Scan for the cell matching the given text and deliver its (X, Y) coordinate at center. 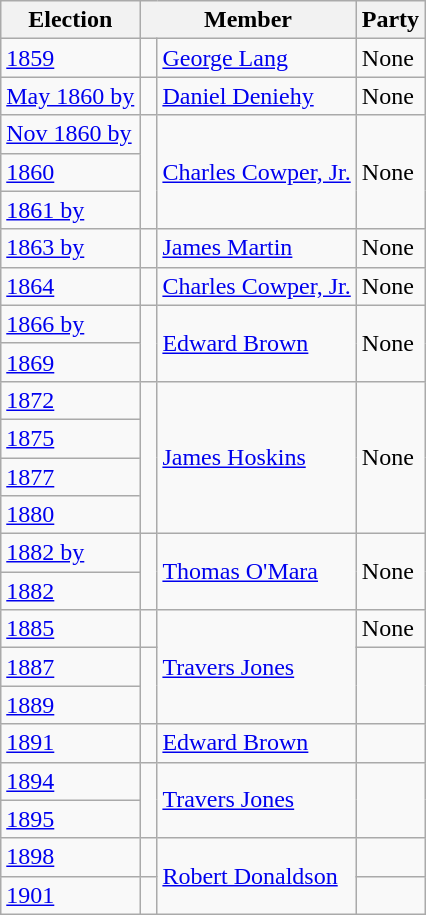
Thomas O'Mara (256, 572)
May 1860 by (70, 96)
1863 by (70, 248)
1901 (70, 895)
George Lang (256, 58)
1877 (70, 477)
Election (70, 20)
1875 (70, 438)
Party (390, 20)
1866 by (70, 324)
1882 by (70, 553)
James Hoskins (256, 457)
1887 (70, 667)
1869 (70, 362)
Member (248, 20)
1895 (70, 819)
1882 (70, 591)
1872 (70, 400)
James Martin (256, 248)
1860 (70, 172)
1880 (70, 515)
1891 (70, 743)
1898 (70, 857)
Nov 1860 by (70, 134)
1859 (70, 58)
1889 (70, 705)
1885 (70, 629)
Daniel Deniehy (256, 96)
1861 by (70, 210)
1864 (70, 286)
1894 (70, 781)
Robert Donaldson (256, 876)
